Return the (x, y) coordinate for the center point of the cell that contains the specified text.  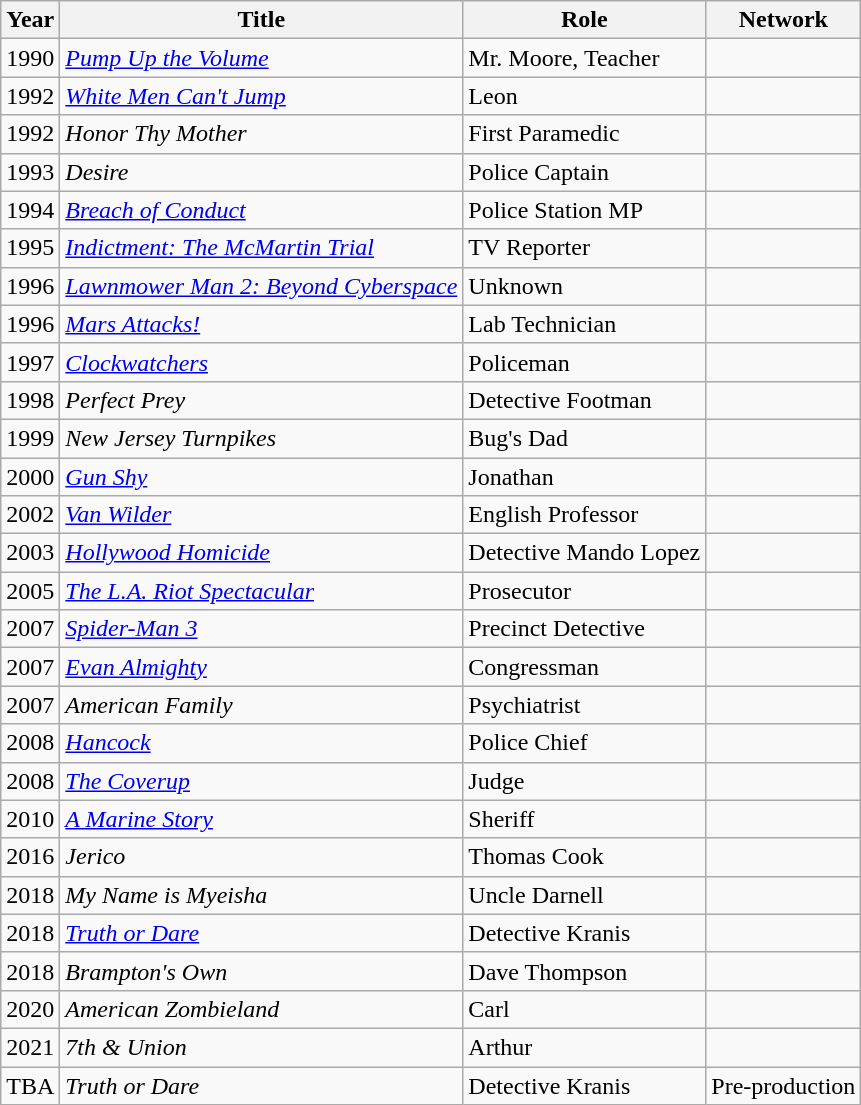
2003 (30, 553)
Network (784, 20)
Hollywood Homicide (262, 553)
New Jersey Turnpikes (262, 438)
Police Station MP (584, 210)
Hancock (262, 743)
7th & Union (262, 1047)
2020 (30, 1009)
First Paramedic (584, 134)
Prosecutor (584, 591)
2016 (30, 857)
2005 (30, 591)
Unknown (584, 286)
1997 (30, 362)
Jonathan (584, 477)
American Zombieland (262, 1009)
Year (30, 20)
Thomas Cook (584, 857)
White Men Can't Jump (262, 96)
American Family (262, 705)
Van Wilder (262, 515)
Carl (584, 1009)
The L.A. Riot Spectacular (262, 591)
The Coverup (262, 781)
Policeman (584, 362)
Uncle Darnell (584, 895)
Bug's Dad (584, 438)
Pre-production (784, 1085)
Clockwatchers (262, 362)
Detective Footman (584, 400)
1995 (30, 248)
1993 (30, 172)
Lawnmower Man 2: Beyond Cyberspace (262, 286)
Congressman (584, 667)
Role (584, 20)
Perfect Prey (262, 400)
Spider-Man 3 (262, 629)
My Name is Myeisha (262, 895)
1998 (30, 400)
Detective Mando Lopez (584, 553)
English Professor (584, 515)
Brampton's Own (262, 971)
1994 (30, 210)
Mars Attacks! (262, 324)
A Marine Story (262, 819)
Leon (584, 96)
2002 (30, 515)
Evan Almighty (262, 667)
2000 (30, 477)
Dave Thompson (584, 971)
TBA (30, 1085)
Sheriff (584, 819)
Psychiatrist (584, 705)
Honor Thy Mother (262, 134)
2021 (30, 1047)
Desire (262, 172)
Mr. Moore, Teacher (584, 58)
1999 (30, 438)
Indictment: The McMartin Trial (262, 248)
Breach of Conduct (262, 210)
1990 (30, 58)
2010 (30, 819)
TV Reporter (584, 248)
Lab Technician (584, 324)
Pump Up the Volume (262, 58)
Title (262, 20)
Arthur (584, 1047)
Jerico (262, 857)
Gun Shy (262, 477)
Police Captain (584, 172)
Police Chief (584, 743)
Precinct Detective (584, 629)
Judge (584, 781)
